Return [x, y] of the center of cell containing provided text 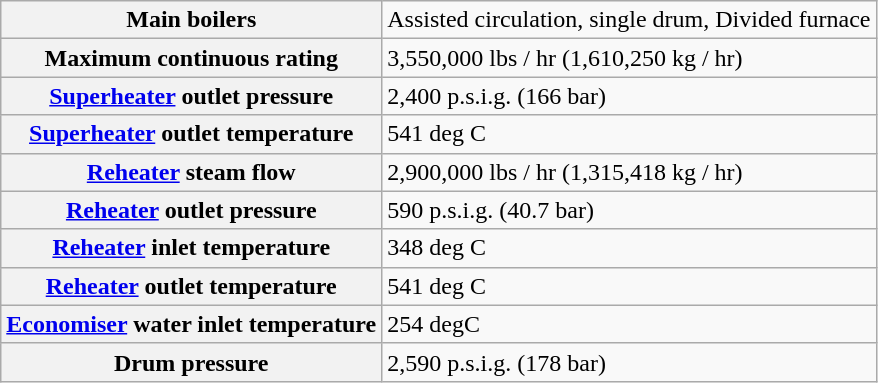
Reheater outlet pressure [192, 210]
Superheater outlet temperature [192, 134]
590 p.s.i.g. (40.7 bar) [629, 210]
2,900,000 lbs / hr (1,315,418 kg / hr) [629, 172]
Reheater steam flow [192, 172]
Superheater outlet pressure [192, 96]
2,590 p.s.i.g. (178 bar) [629, 362]
254 degC [629, 324]
Drum pressure [192, 362]
3,550,000 lbs / hr (1,610,250 kg / hr) [629, 58]
2,400 p.s.i.g. (166 bar) [629, 96]
348 deg C [629, 248]
Reheater outlet temperature [192, 286]
Assisted circulation, single drum, Divided furnace [629, 20]
Economiser water inlet temperature [192, 324]
Main boilers [192, 20]
Reheater inlet temperature [192, 248]
Maximum continuous rating [192, 58]
